From the cell containing the given text, extract its center point as [X, Y] coordinate. 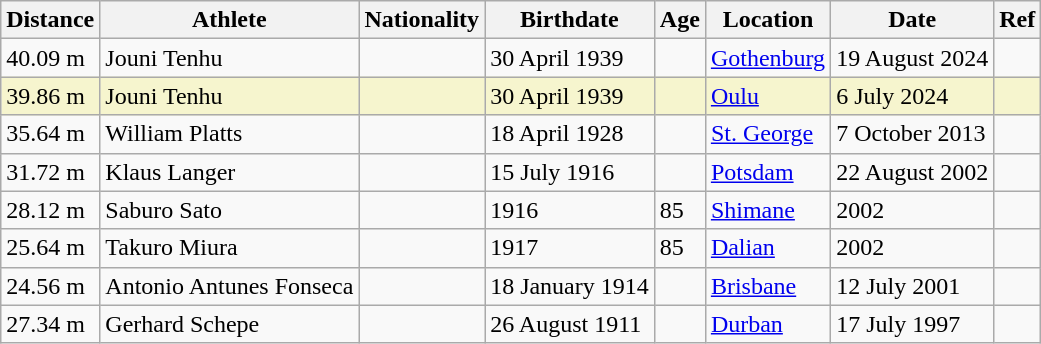
St. George [768, 134]
7 October 2013 [912, 134]
28.12 m [50, 210]
39.86 m [50, 96]
Age [680, 20]
Antonio Antunes Fonseca [230, 286]
40.09 m [50, 58]
Klaus Langer [230, 172]
Dalian [768, 248]
Durban [768, 324]
35.64 m [50, 134]
6 July 2024 [912, 96]
Ref [1018, 20]
12 July 2001 [912, 286]
1917 [570, 248]
Saburo Sato [230, 210]
Oulu [768, 96]
18 January 1914 [570, 286]
Potsdam [768, 172]
Gothenburg [768, 58]
Location [768, 20]
27.34 m [50, 324]
Gerhard Schepe [230, 324]
15 July 1916 [570, 172]
19 August 2024 [912, 58]
Nationality [422, 20]
William Platts [230, 134]
26 August 1911 [570, 324]
24.56 m [50, 286]
17 July 1997 [912, 324]
Shimane [768, 210]
Takuro Miura [230, 248]
18 April 1928 [570, 134]
Birthdate [570, 20]
25.64 m [50, 248]
22 August 2002 [912, 172]
Athlete [230, 20]
Brisbane [768, 286]
Date [912, 20]
31.72 m [50, 172]
Distance [50, 20]
1916 [570, 210]
